Return [X, Y] of the center of cell containing provided text 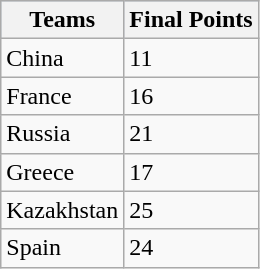
China [62, 58]
Greece [62, 172]
Spain [62, 248]
Teams [62, 20]
Russia [62, 134]
Final Points [191, 20]
Kazakhstan [62, 210]
24 [191, 248]
16 [191, 96]
25 [191, 210]
21 [191, 134]
17 [191, 172]
11 [191, 58]
France [62, 96]
